Pinpoint the cell where the given text exists, returning its [x, y] midpoint coordinate. 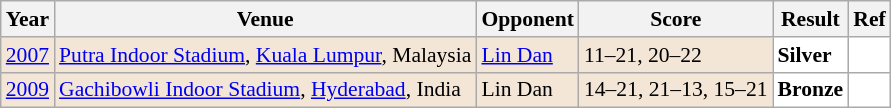
11–21, 20–22 [676, 55]
Year [28, 19]
Opponent [528, 19]
Venue [265, 19]
Bronze [811, 90]
Result [811, 19]
Gachibowli Indoor Stadium, Hyderabad, India [265, 90]
2007 [28, 55]
Score [676, 19]
Ref [869, 19]
2009 [28, 90]
Silver [811, 55]
14–21, 21–13, 15–21 [676, 90]
Putra Indoor Stadium, Kuala Lumpur, Malaysia [265, 55]
